Identify which cell holds the provided text, then report its (X, Y) central coordinate. 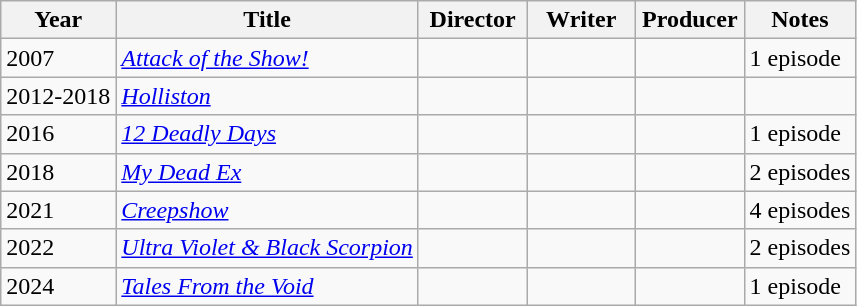
2012-2018 (58, 96)
My Dead Ex (268, 172)
2018 (58, 172)
2021 (58, 210)
Writer (582, 20)
2007 (58, 58)
Producer (690, 20)
Holliston (268, 96)
2022 (58, 248)
Year (58, 20)
Notes (800, 20)
Tales From the Void (268, 286)
2024 (58, 286)
12 Deadly Days (268, 134)
Creepshow (268, 210)
4 episodes (800, 210)
Attack of the Show! (268, 58)
Title (268, 20)
Ultra Violet & Black Scorpion (268, 248)
Director (472, 20)
2016 (58, 134)
